Return [x, y] of the center of cell containing provided text 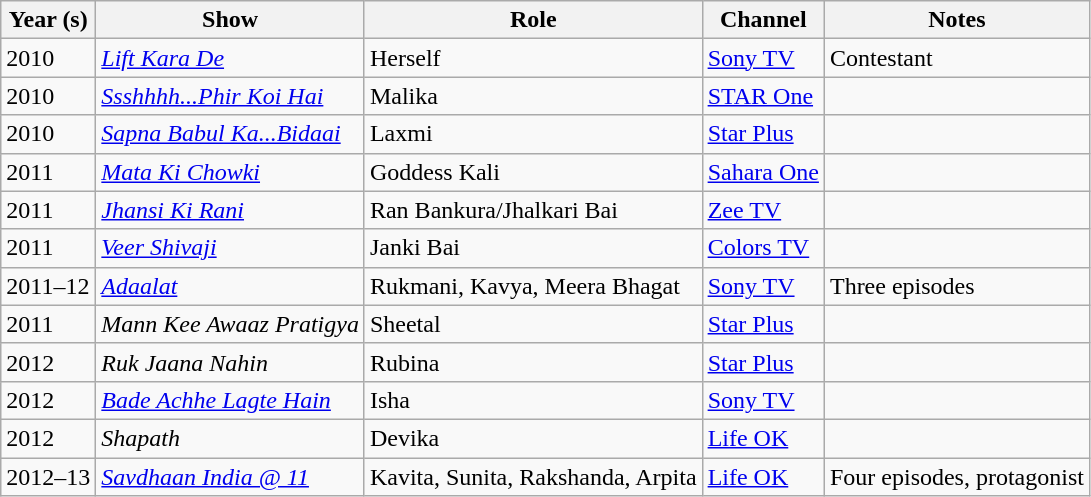
Goddess Kali [533, 172]
Lift Kara De [230, 58]
Colors TV [763, 248]
Ran Bankura/Jhalkari Bai [533, 210]
Mann Kee Awaaz Pratigya [230, 324]
Savdhaan India @ 11 [230, 477]
Janki Bai [533, 248]
Sapna Babul Ka...Bidaai [230, 134]
STAR One [763, 96]
Channel [763, 20]
Four episodes, protagonist [956, 477]
Ssshhhh...Phir Koi Hai [230, 96]
Shapath [230, 438]
Ruk Jaana Nahin [230, 362]
Sheetal [533, 324]
Bade Achhe Lagte Hain [230, 400]
Mata Ki Chowki [230, 172]
Zee TV [763, 210]
Sahara One [763, 172]
Adaalat [230, 286]
Rukmani, Kavya, Meera Bhagat [533, 286]
Malika [533, 96]
Contestant [956, 58]
Rubina [533, 362]
Jhansi Ki Rani [230, 210]
Veer Shivaji [230, 248]
Herself [533, 58]
2011–12 [48, 286]
Laxmi [533, 134]
Kavita, Sunita, Rakshanda, Arpita [533, 477]
Devika [533, 438]
Show [230, 20]
2012–13 [48, 477]
Isha [533, 400]
Three episodes [956, 286]
Notes [956, 20]
Role [533, 20]
Year (s) [48, 20]
